Scan for the cell matching the given text and deliver its (x, y) coordinate at center. 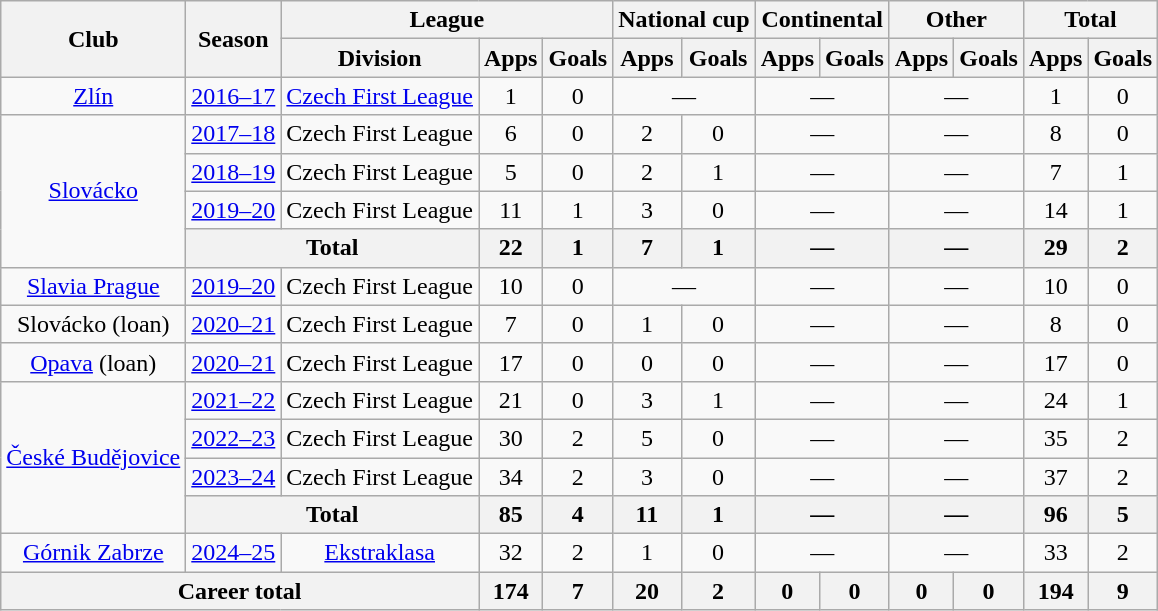
2017–18 (234, 134)
National cup (684, 20)
33 (1055, 553)
Zlín (94, 96)
Other (956, 20)
Club (94, 39)
20 (647, 591)
League (447, 20)
Slovácko (94, 191)
9 (1123, 591)
Slavia Prague (94, 286)
29 (1055, 248)
32 (510, 553)
2016–17 (234, 96)
Career total (240, 591)
Division (380, 58)
14 (1055, 210)
24 (1055, 400)
2024–25 (234, 553)
35 (1055, 438)
Opava (loan) (94, 362)
2018–19 (234, 172)
Continental (822, 20)
4 (578, 515)
34 (510, 477)
21 (510, 400)
96 (1055, 515)
37 (1055, 477)
85 (510, 515)
22 (510, 248)
6 (510, 134)
Season (234, 39)
2023–24 (234, 477)
174 (510, 591)
2021–22 (234, 400)
Ekstraklasa (380, 553)
České Budějovice (94, 457)
30 (510, 438)
Slovácko (loan) (94, 324)
Górnik Zabrze (94, 553)
2022–23 (234, 438)
194 (1055, 591)
